Output the (X, Y) coordinate of the center of the cell containing the given text.  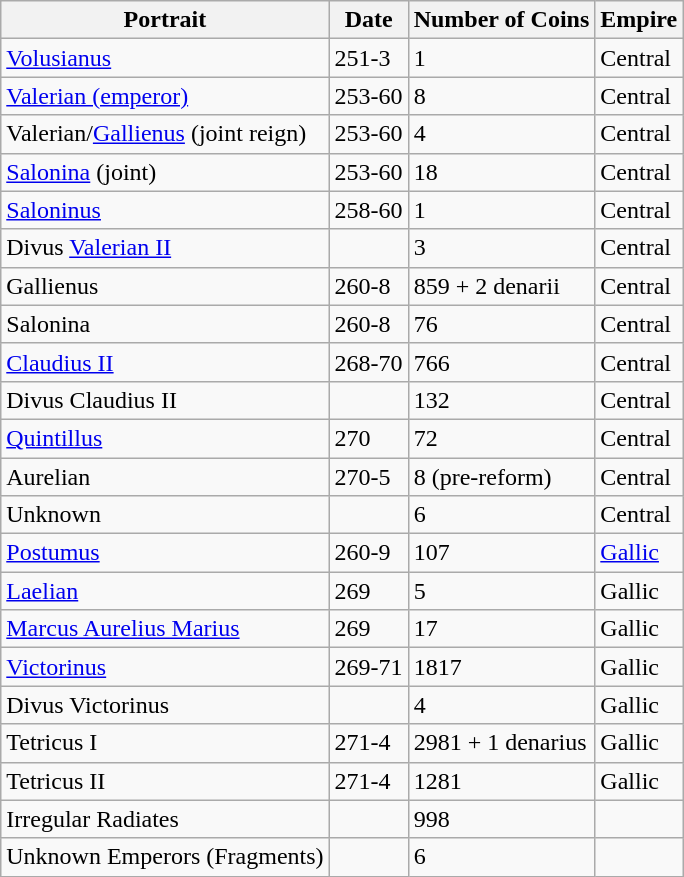
Victorinus (165, 667)
Claudius II (165, 362)
Aurelian (165, 477)
270 (368, 438)
Date (368, 20)
Tetricus II (165, 781)
8 (502, 96)
Irregular Radiates (165, 819)
1817 (502, 667)
Tetricus I (165, 743)
Portrait (165, 20)
Valerian/Gallienus (joint reign) (165, 134)
Postumus (165, 553)
Empire (639, 20)
998 (502, 819)
1281 (502, 781)
8 (pre-reform) (502, 477)
Unknown (165, 515)
Divus Claudius II (165, 400)
Laelian (165, 591)
132 (502, 400)
251-3 (368, 58)
Volusianus (165, 58)
268-70 (368, 362)
269-71 (368, 667)
72 (502, 438)
Divus Victorinus (165, 705)
260-9 (368, 553)
76 (502, 324)
859 + 2 denarii (502, 286)
Marcus Aurelius Marius (165, 629)
Saloninus (165, 210)
766 (502, 362)
Gallienus (165, 286)
Number of Coins (502, 20)
18 (502, 172)
5 (502, 591)
258-60 (368, 210)
270-5 (368, 477)
2981 + 1 denarius (502, 743)
3 (502, 248)
Divus Valerian II (165, 248)
17 (502, 629)
Quintillus (165, 438)
Valerian (emperor) (165, 96)
Unknown Emperors (Fragments) (165, 857)
Salonina (joint) (165, 172)
107 (502, 553)
Salonina (165, 324)
